Return the (X, Y) coordinate for the center point of the cell that contains the specified text.  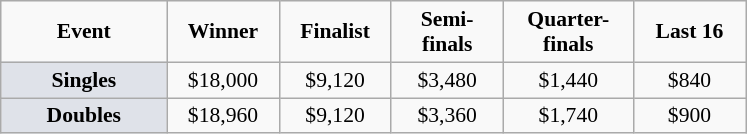
$18,000 (223, 80)
$3,360 (447, 116)
Quarter-finals (568, 32)
$18,960 (223, 116)
Winner (223, 32)
Doubles (84, 116)
Last 16 (689, 32)
Semi-finals (447, 32)
Singles (84, 80)
Finalist (335, 32)
$840 (689, 80)
$3,480 (447, 80)
$900 (689, 116)
$1,740 (568, 116)
$1,440 (568, 80)
Event (84, 32)
